Return the [x, y] coordinate for the center point of the cell that contains the specified text.  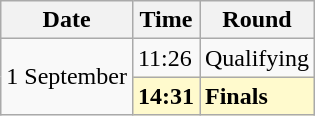
Round [258, 20]
Date [67, 20]
Time [166, 20]
Qualifying [258, 58]
1 September [67, 77]
11:26 [166, 58]
Finals [258, 96]
14:31 [166, 96]
